Search for the cell housing the specified text and yield its [X, Y] center coordinate. 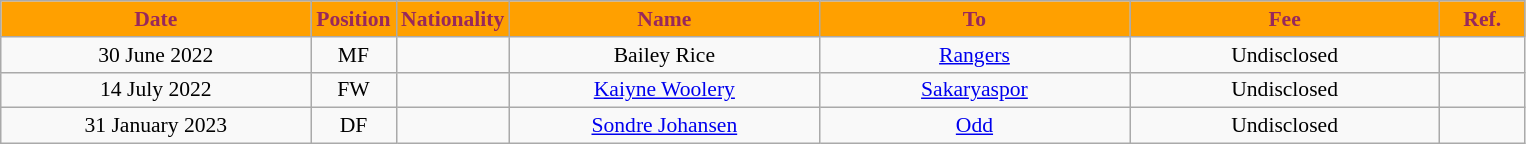
30 June 2022 [156, 55]
31 January 2023 [156, 126]
DF [354, 126]
Name [664, 19]
Date [156, 19]
Bailey Rice [664, 55]
FW [354, 90]
Rangers [974, 55]
Sondre Johansen [664, 126]
Fee [1285, 19]
Nationality [452, 19]
Kaiyne Woolery [664, 90]
MF [354, 55]
Odd [974, 126]
Position [354, 19]
14 July 2022 [156, 90]
To [974, 19]
Ref. [1482, 19]
Sakaryaspor [974, 90]
